Provide the [x, y] coordinate of the cell's center where the given text is located.  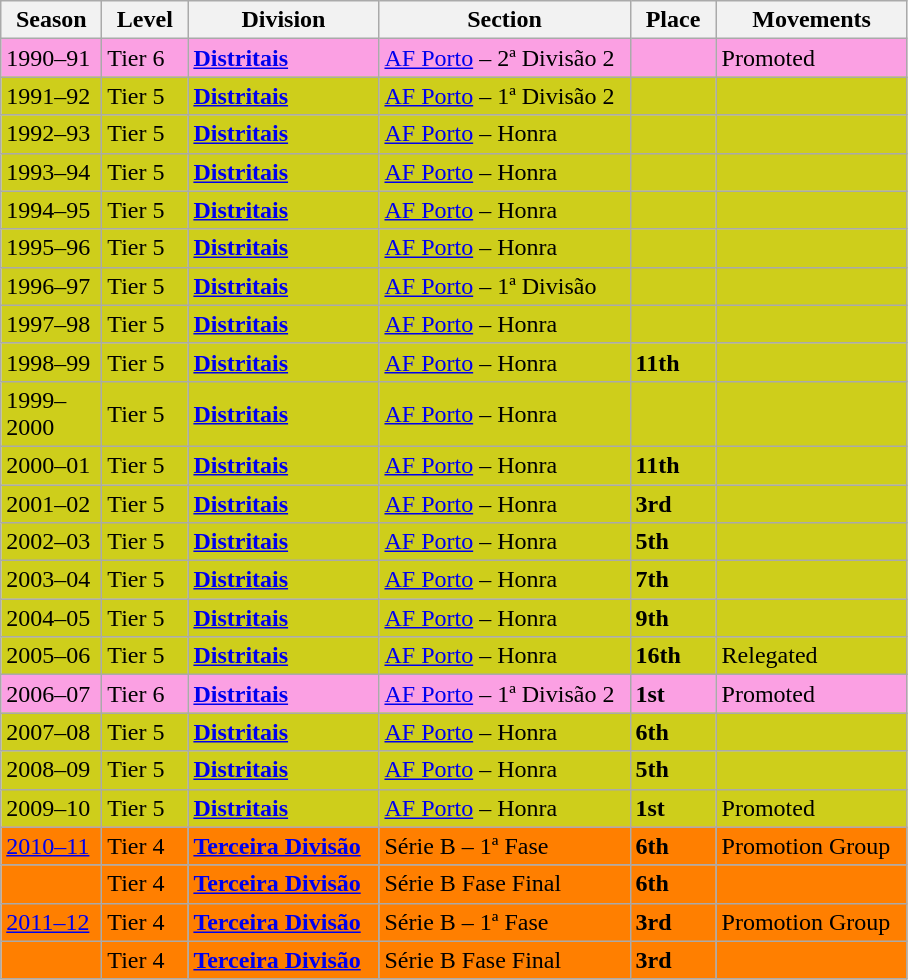
Section [504, 20]
Division [284, 20]
1997–98 [52, 324]
1992–93 [52, 134]
AF Porto – 1ª Divisão [504, 286]
7th [673, 580]
1990–91 [52, 58]
1993–94 [52, 172]
2000–01 [52, 465]
2004–05 [52, 618]
2001–02 [52, 503]
1998–99 [52, 362]
16th [673, 656]
2007–08 [52, 732]
AF Porto – 2ª Divisão 2 [504, 58]
1999–2000 [52, 414]
2011–12 [52, 922]
2009–10 [52, 808]
Place [673, 20]
2005–06 [52, 656]
Level [145, 20]
1991–92 [52, 96]
2008–09 [52, 770]
1995–96 [52, 248]
1994–95 [52, 210]
9th [673, 618]
2010–11 [52, 846]
1996–97 [52, 286]
2006–07 [52, 694]
Relegated [812, 656]
Movements [812, 20]
2003–04 [52, 580]
Season [52, 20]
2002–03 [52, 542]
